Search for the cell housing the specified text and yield its (x, y) center coordinate. 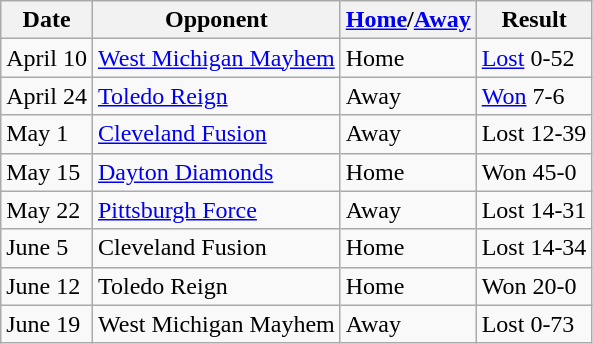
June 5 (47, 248)
Lost 14-31 (534, 210)
Dayton Diamonds (216, 172)
Won 20-0 (534, 286)
Opponent (216, 20)
April 24 (47, 96)
Lost 0-73 (534, 324)
June 19 (47, 324)
May 15 (47, 172)
Result (534, 20)
Won 45-0 (534, 172)
April 10 (47, 58)
Date (47, 20)
June 12 (47, 286)
Won 7-6 (534, 96)
Lost 14-34 (534, 248)
Lost 0-52 (534, 58)
Pittsburgh Force (216, 210)
May 22 (47, 210)
Home/Away (408, 20)
May 1 (47, 134)
Lost 12-39 (534, 134)
